Output the [X, Y] coordinate of the center of the cell containing the given text.  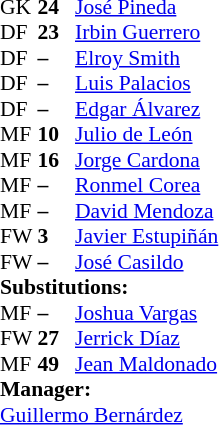
27 [57, 339]
Jorge Cardona [146, 160]
Joshua Vargas [146, 313]
Julio de León [146, 135]
Ronmel Corea [146, 185]
Jerrick Díaz [146, 339]
3 [57, 237]
16 [57, 160]
José Casildo [146, 262]
Jean Maldonado [146, 364]
49 [57, 364]
Irbin Guerrero [146, 33]
10 [57, 135]
Manager: [109, 389]
Edgar Álvarez [146, 109]
23 [57, 33]
David Mendoza [146, 211]
Javier Estupiñán [146, 237]
Elroy Smith [146, 58]
Substitutions: [109, 287]
Luis Palacios [146, 83]
